For the text-containing cell, return its midpoint in [X, Y] coordinate format. 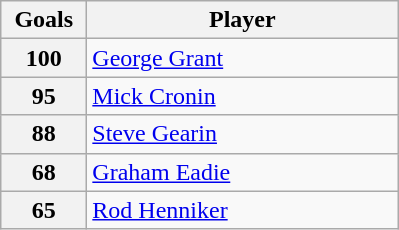
Mick Cronin [242, 96]
Rod Henniker [242, 210]
65 [44, 210]
68 [44, 172]
Player [242, 20]
George Grant [242, 58]
95 [44, 96]
100 [44, 58]
Goals [44, 20]
Graham Eadie [242, 172]
Steve Gearin [242, 134]
88 [44, 134]
